Capture the cell that displays the provided text and extract its [x, y] central coordinate. 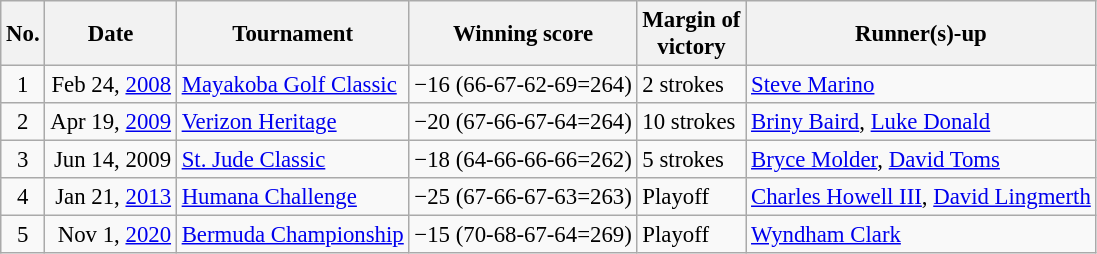
5 [23, 235]
−16 (66-67-62-69=264) [523, 85]
10 strokes [692, 122]
Humana Challenge [292, 197]
Jun 14, 2009 [110, 160]
Wyndham Clark [921, 235]
Charles Howell III, David Lingmerth [921, 197]
2 [23, 122]
5 strokes [692, 160]
St. Jude Classic [292, 160]
3 [23, 160]
Date [110, 34]
Verizon Heritage [292, 122]
1 [23, 85]
Apr 19, 2009 [110, 122]
Bermuda Championship [292, 235]
−18 (64-66-66-66=262) [523, 160]
Tournament [292, 34]
Steve Marino [921, 85]
Nov 1, 2020 [110, 235]
4 [23, 197]
−20 (67-66-67-64=264) [523, 122]
No. [23, 34]
2 strokes [692, 85]
−25 (67-66-67-63=263) [523, 197]
Winning score [523, 34]
Feb 24, 2008 [110, 85]
Margin ofvictory [692, 34]
Briny Baird, Luke Donald [921, 122]
Bryce Molder, David Toms [921, 160]
Jan 21, 2013 [110, 197]
Mayakoba Golf Classic [292, 85]
−15 (70-68-67-64=269) [523, 235]
Runner(s)-up [921, 34]
